Determine the (x, y) coordinate at the center of the cell enclosing the given text.  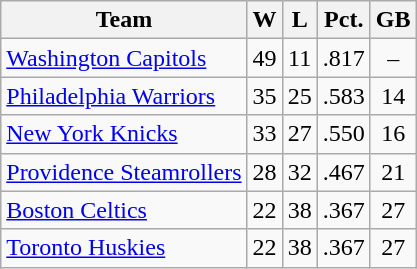
Philadelphia Warriors (124, 96)
New York Knicks (124, 134)
28 (264, 172)
Boston Celtics (124, 210)
.467 (344, 172)
.817 (344, 58)
W (264, 20)
11 (300, 58)
14 (393, 96)
33 (264, 134)
49 (264, 58)
– (393, 58)
Washington Capitols (124, 58)
L (300, 20)
Team (124, 20)
16 (393, 134)
GB (393, 20)
35 (264, 96)
25 (300, 96)
.583 (344, 96)
21 (393, 172)
Providence Steamrollers (124, 172)
.550 (344, 134)
32 (300, 172)
Pct. (344, 20)
Toronto Huskies (124, 248)
